Find where the given text appears and provide that cell's center as [x, y] coordinate. 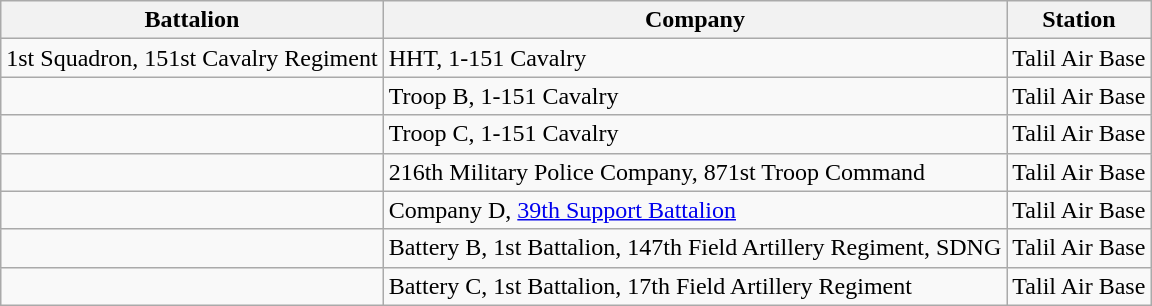
Battalion [192, 20]
Battery B, 1st Battalion, 147th Field Artillery Regiment, SDNG [695, 248]
HHT, 1-151 Cavalry [695, 58]
Company [695, 20]
Troop B, 1-151 Cavalry [695, 96]
Battery C, 1st Battalion, 17th Field Artillery Regiment [695, 286]
1st Squadron, 151st Cavalry Regiment [192, 58]
Station [1079, 20]
Troop C, 1-151 Cavalry [695, 134]
Company D, 39th Support Battalion [695, 210]
216th Military Police Company, 871st Troop Command [695, 172]
